Detect which cell encompasses the target text, then output its [x, y] center coordinate. 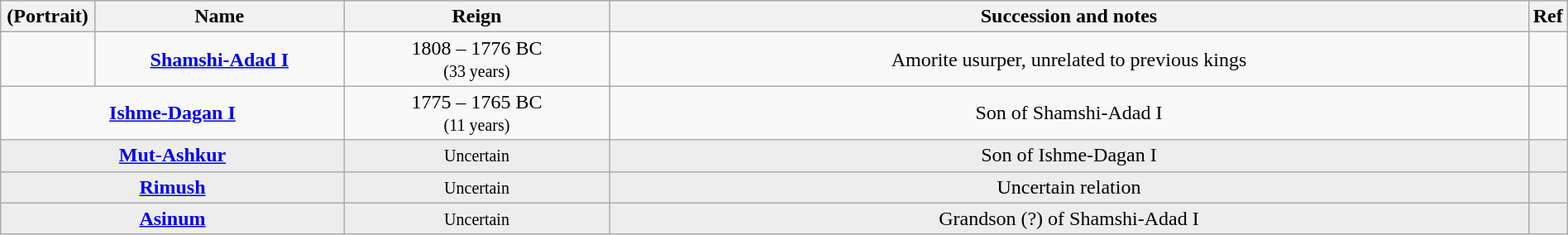
Mut-Ashkur [172, 156]
Rimush [172, 187]
Amorite usurper, unrelated to previous kings [1068, 60]
Asinum [172, 218]
Shamshi-Adad I [219, 60]
Reign [476, 17]
Succession and notes [1068, 17]
Son of Shamshi-Adad I [1068, 113]
Name [219, 17]
Ref [1548, 17]
Uncertain relation [1068, 187]
(Portrait) [48, 17]
Son of Ishme-Dagan I [1068, 156]
1808 – 1776 BC(33 years) [476, 60]
Ishme-Dagan I [172, 113]
1775 – 1765 BC(11 years) [476, 113]
Grandson (?) of Shamshi-Adad I [1068, 218]
